Detect which cell encompasses the target text, then output its [x, y] center coordinate. 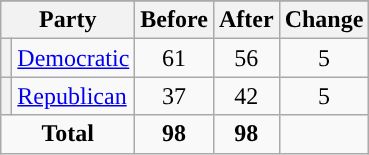
Before [174, 20]
Democratic [74, 58]
Party [68, 20]
56 [246, 58]
37 [174, 96]
Total [68, 134]
42 [246, 96]
Republican [74, 96]
After [246, 20]
Change [324, 20]
61 [174, 58]
